Extract the (x, y) coordinate from the center of the cell holding the provided text.  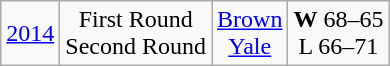
BrownYale (250, 34)
First RoundSecond Round (136, 34)
2014 (30, 34)
W 68–65L 66–71 (338, 34)
